Return (X, Y) of the center of cell containing provided text 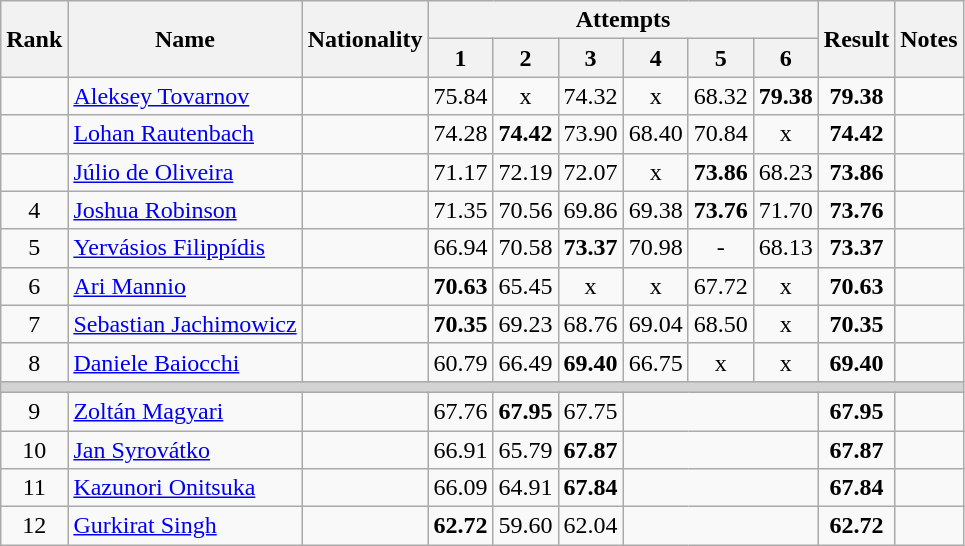
67.76 (460, 411)
Nationality (365, 39)
66.49 (526, 362)
8 (34, 362)
Joshua Robinson (185, 210)
67.72 (720, 286)
Gurkirat Singh (185, 526)
- (720, 248)
Júlio de Oliveira (185, 172)
65.45 (526, 286)
67.75 (590, 411)
Sebastian Jachimowicz (185, 324)
Attempts (623, 20)
3 (590, 58)
Jan Syrovátko (185, 449)
11 (34, 488)
59.60 (526, 526)
71.70 (786, 210)
Daniele Baiocchi (185, 362)
2 (526, 58)
68.40 (656, 134)
60.79 (460, 362)
69.86 (590, 210)
Notes (929, 39)
72.19 (526, 172)
66.94 (460, 248)
Ari Mannio (185, 286)
66.09 (460, 488)
66.91 (460, 449)
Lohan Rautenbach (185, 134)
68.50 (720, 324)
71.17 (460, 172)
73.90 (590, 134)
9 (34, 411)
Yervásios Filippídis (185, 248)
71.35 (460, 210)
Aleksey Tovarnov (185, 96)
Name (185, 39)
12 (34, 526)
Zoltán Magyari (185, 411)
68.76 (590, 324)
64.91 (526, 488)
Rank (34, 39)
10 (34, 449)
62.04 (590, 526)
1 (460, 58)
74.28 (460, 134)
75.84 (460, 96)
70.98 (656, 248)
70.84 (720, 134)
74.32 (590, 96)
7 (34, 324)
68.32 (720, 96)
Kazunori Onitsuka (185, 488)
Result (856, 39)
66.75 (656, 362)
69.04 (656, 324)
70.56 (526, 210)
68.13 (786, 248)
70.58 (526, 248)
65.79 (526, 449)
72.07 (590, 172)
68.23 (786, 172)
69.38 (656, 210)
69.23 (526, 324)
